Return the (X, Y) coordinate for the center point of the cell that contains the specified text.  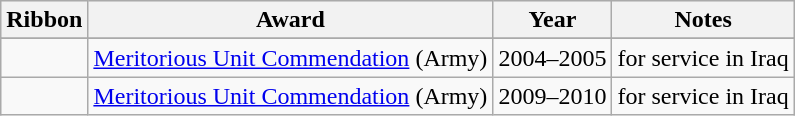
2004–2005 (552, 58)
Year (552, 20)
2009–2010 (552, 96)
Notes (703, 20)
Ribbon (44, 20)
Award (290, 20)
